Capture the cell that displays the provided text and extract its (x, y) central coordinate. 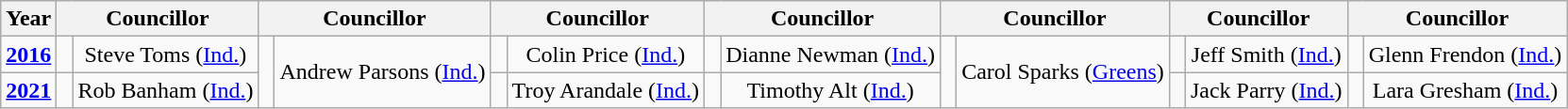
Jack Parry (Ind.) (1266, 90)
Glenn Frendon (Ind.) (1465, 54)
Year (28, 19)
2016 (28, 54)
Lara Gresham (Ind.) (1465, 90)
Steve Toms (Ind.) (166, 54)
Troy Arandale (Ind.) (606, 90)
2021 (28, 90)
Carol Sparks (Greens) (1063, 72)
Timothy Alt (Ind.) (830, 90)
Dianne Newman (Ind.) (830, 54)
Rob Banham (Ind.) (166, 90)
Andrew Parsons (Ind.) (383, 72)
Colin Price (Ind.) (606, 54)
Jeff Smith (Ind.) (1266, 54)
